Search for the cell housing the specified text and yield its (x, y) center coordinate. 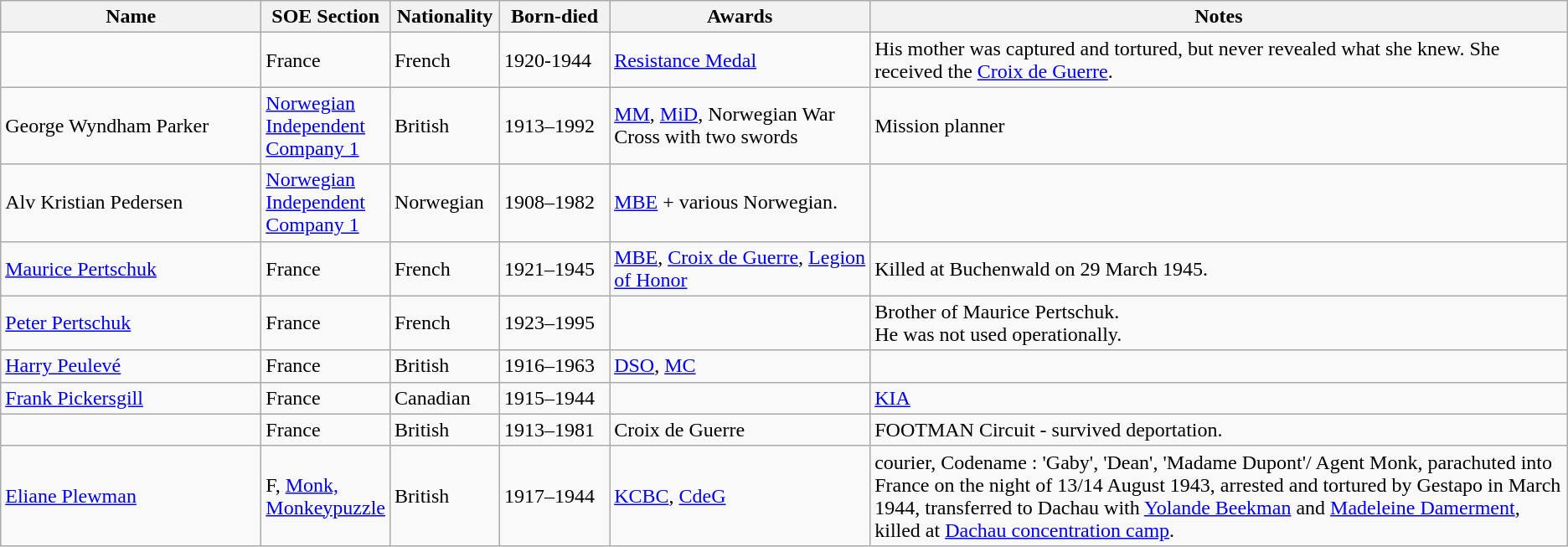
George Wyndham Parker (131, 126)
Frank Pickersgill (131, 398)
Harry Peulevé (131, 366)
Mission planner (1220, 126)
Maurice Pertschuk (131, 268)
MBE + various Norwegian. (740, 203)
1908–1982 (554, 203)
Canadian (444, 398)
His mother was captured and tortured, but never revealed what she knew. She received the Croix de Guerre. (1220, 60)
FOOTMAN Circuit - survived deportation. (1220, 430)
Resistance Medal (740, 60)
KCBC, CdeG (740, 496)
1915–1944 (554, 398)
Norwegian (444, 203)
Born-died (554, 17)
Croix de Guerre (740, 430)
Nationality (444, 17)
Notes (1220, 17)
Brother of Maurice Pertschuk.He was not used operationally. (1220, 323)
MM, MiD, Norwegian War Cross with two swords (740, 126)
1921–1945 (554, 268)
SOE Section (326, 17)
DSO, MC (740, 366)
1913–1992 (554, 126)
Alv Kristian Pedersen (131, 203)
Eliane Plewman (131, 496)
KIA (1220, 398)
1916–1963 (554, 366)
Awards (740, 17)
1913–1981 (554, 430)
Killed at Buchenwald on 29 March 1945. (1220, 268)
1923–1995 (554, 323)
1920-1944 (554, 60)
1917–1944 (554, 496)
Name (131, 17)
Peter Pertschuk (131, 323)
F, Monk, Monkeypuzzle (326, 496)
MBE, Croix de Guerre, Legion of Honor (740, 268)
